Detect which cell encompasses the target text, then output its [x, y] center coordinate. 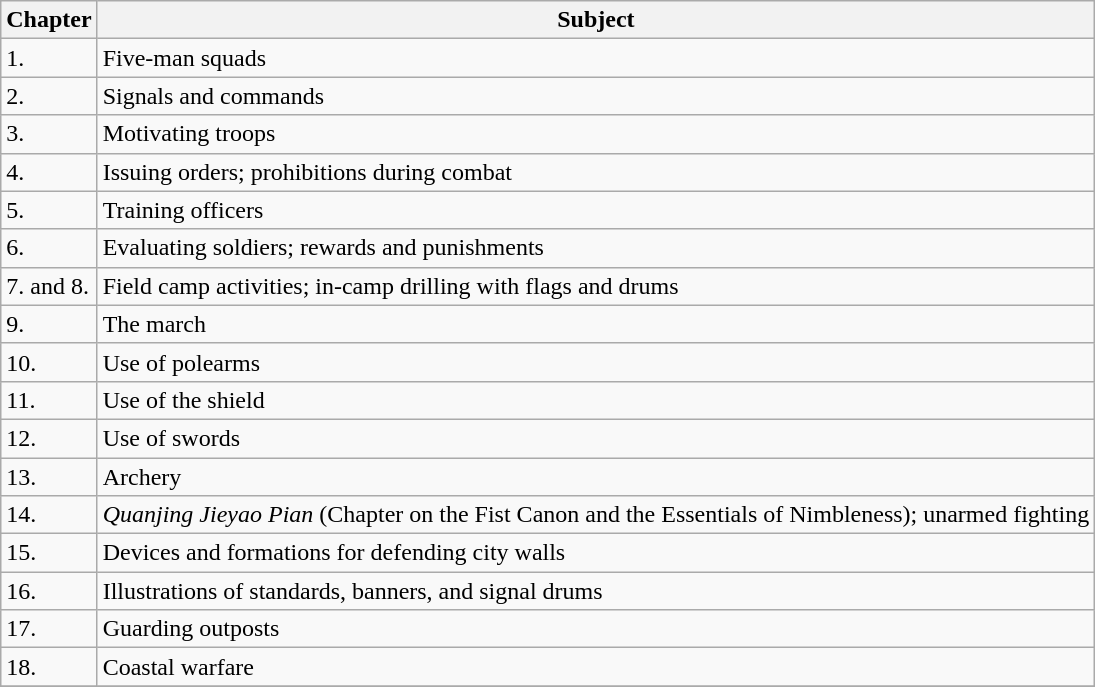
7. and 8. [49, 286]
Field camp activities; in-camp drilling with flags and drums [596, 286]
Guarding outposts [596, 629]
Use of polearms [596, 362]
10. [49, 362]
Quanjing Jieyao Pian (Chapter on the Fist Canon and the Essentials of Nimbleness); unarmed fighting [596, 515]
Five-man squads [596, 58]
Signals and commands [596, 96]
Subject [596, 20]
The march [596, 324]
Coastal warfare [596, 667]
Use of swords [596, 438]
17. [49, 629]
4. [49, 172]
12. [49, 438]
5. [49, 210]
Evaluating soldiers; rewards and punishments [596, 248]
Issuing orders; prohibitions during combat [596, 172]
9. [49, 324]
Use of the shield [596, 400]
1. [49, 58]
6. [49, 248]
Chapter [49, 20]
14. [49, 515]
15. [49, 553]
11. [49, 400]
18. [49, 667]
2. [49, 96]
Illustrations of standards, banners, and signal drums [596, 591]
Motivating troops [596, 134]
Training officers [596, 210]
3. [49, 134]
Devices and formations for defending city walls [596, 553]
16. [49, 591]
13. [49, 477]
Archery [596, 477]
